For the text-containing cell, return its midpoint in [X, Y] coordinate format. 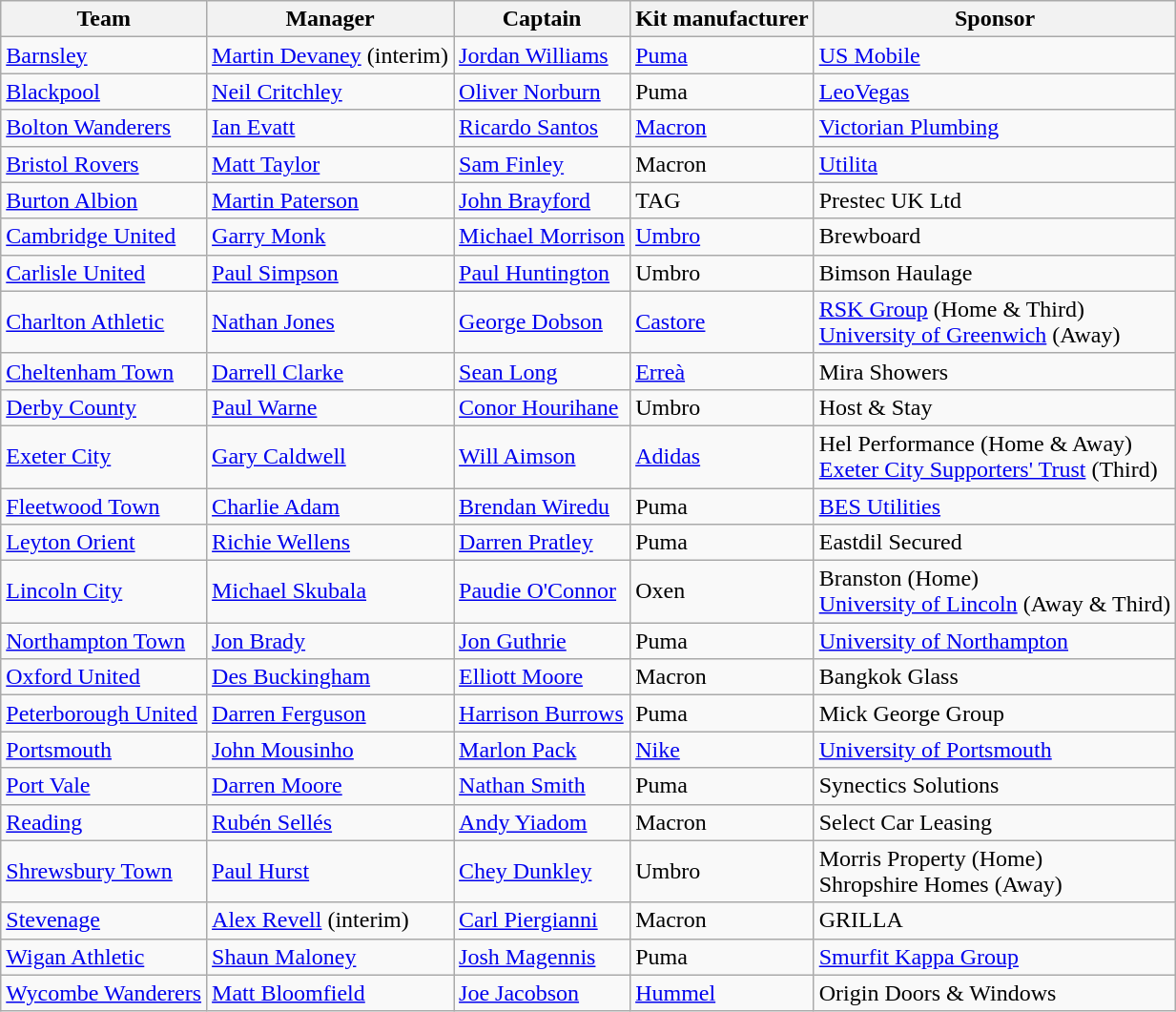
Andy Yiadom [542, 822]
Mira Showers [995, 371]
Hummel [723, 993]
Brendan Wiredu [542, 506]
Cheltenham Town [104, 371]
Smurfit Kappa Group [995, 957]
Victorian Plumbing [995, 128]
Stevenage [104, 920]
BES Utilities [995, 506]
Lincoln City [104, 591]
Jon Guthrie [542, 641]
Prestec UK Ltd [995, 200]
Fleetwood Town [104, 506]
Sam Finley [542, 164]
Bimson Haulage [995, 273]
Brewboard [995, 237]
Charlie Adam [330, 506]
Harrison Burrows [542, 713]
Charlton Athletic [104, 322]
Manager [330, 19]
George Dobson [542, 322]
John Mousinho [330, 750]
Alex Revell (interim) [330, 920]
Host & Stay [995, 407]
Josh Magennis [542, 957]
Jordan Williams [542, 55]
Ian Evatt [330, 128]
Select Car Leasing [995, 822]
Nike [723, 750]
Garry Monk [330, 237]
Jon Brady [330, 641]
Bangkok Glass [995, 677]
Darren Pratley [542, 543]
Cambridge United [104, 237]
Martin Devaney (interim) [330, 55]
Michael Morrison [542, 237]
Exeter City [104, 456]
Carlisle United [104, 273]
Burton Albion [104, 200]
Origin Doors & Windows [995, 993]
Port Vale [104, 786]
Bristol Rovers [104, 164]
Portsmouth [104, 750]
Paul Simpson [330, 273]
Shrewsbury Town [104, 872]
Nathan Jones [330, 322]
Paul Hurst [330, 872]
Hel Performance (Home & Away)Exeter City Supporters' Trust (Third) [995, 456]
Chey Dunkley [542, 872]
Matt Bloomfield [330, 993]
Carl Piergianni [542, 920]
Rubén Sellés [330, 822]
Erreà [723, 371]
Mick George Group [995, 713]
US Mobile [995, 55]
Wycombe Wanderers [104, 993]
Will Aimson [542, 456]
University of Northampton [995, 641]
Paudie O'Connor [542, 591]
LeoVegas [995, 92]
Castore [723, 322]
Derby County [104, 407]
Oxford United [104, 677]
Ricardo Santos [542, 128]
Northampton Town [104, 641]
Gary Caldwell [330, 456]
Sponsor [995, 19]
Oxen [723, 591]
Nathan Smith [542, 786]
Matt Taylor [330, 164]
Richie Wellens [330, 543]
Darren Moore [330, 786]
Sean Long [542, 371]
Team [104, 19]
Elliott Moore [542, 677]
University of Portsmouth [995, 750]
Captain [542, 19]
Bolton Wanderers [104, 128]
RSK Group (Home & Third)University of Greenwich (Away) [995, 322]
Blackpool [104, 92]
Martin Paterson [330, 200]
John Brayford [542, 200]
Barnsley [104, 55]
Paul Warne [330, 407]
Synectics Solutions [995, 786]
Kit manufacturer [723, 19]
Wigan Athletic [104, 957]
Shaun Maloney [330, 957]
Michael Skubala [330, 591]
Branston (Home) University of Lincoln (Away & Third) [995, 591]
Peterborough United [104, 713]
Darrell Clarke [330, 371]
Des Buckingham [330, 677]
Reading [104, 822]
Oliver Norburn [542, 92]
Neil Critchley [330, 92]
Eastdil Secured [995, 543]
Darren Ferguson [330, 713]
Conor Hourihane [542, 407]
Marlon Pack [542, 750]
Joe Jacobson [542, 993]
Adidas [723, 456]
Morris Property (Home)Shropshire Homes (Away) [995, 872]
GRILLA [995, 920]
Leyton Orient [104, 543]
Utilita [995, 164]
TAG [723, 200]
Paul Huntington [542, 273]
